Provide the (X, Y) coordinate of the cell's center where the given text is located.  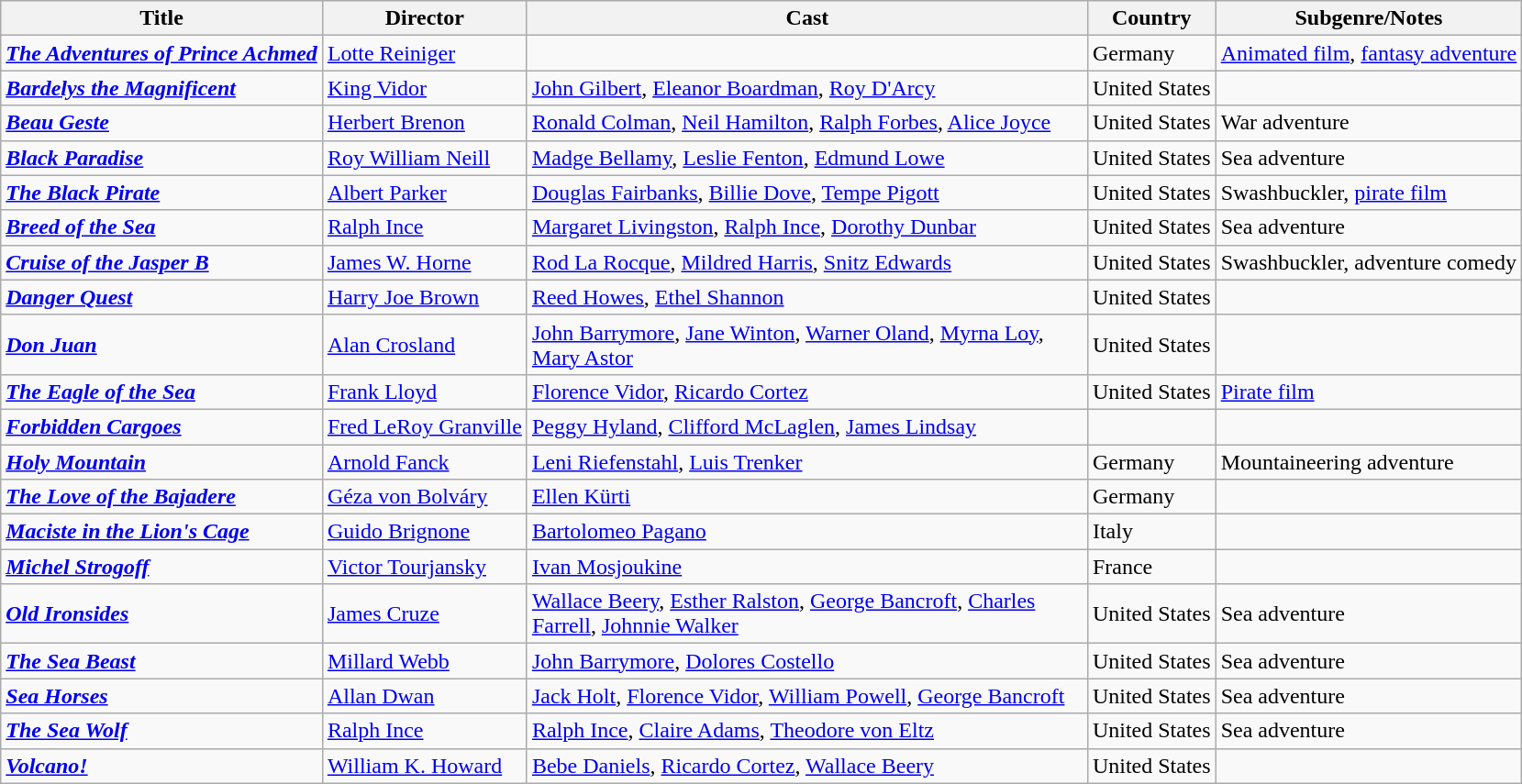
Cast (807, 18)
The Sea Wolf (161, 731)
Frank Lloyd (424, 392)
Swashbuckler, adventure comedy (1369, 262)
Leni Riefenstahl, Luis Trenker (807, 461)
Guido Brignone (424, 532)
Ivan Mosjoukine (807, 567)
John Gilbert, Eleanor Boardman, Roy D'Arcy (807, 88)
Holy Mountain (161, 461)
Old Ironsides (161, 614)
Florence Vidor, Ricardo Cortez (807, 392)
France (1151, 567)
John Barrymore, Jane Winton, Warner Oland, Myrna Loy, Mary Astor (807, 345)
Sea Horses (161, 696)
Millard Webb (424, 661)
James W. Horne (424, 262)
James Cruze (424, 614)
Pirate film (1369, 392)
Cruise of the Jasper B (161, 262)
The Black Pirate (161, 193)
Forbidden Cargoes (161, 426)
Victor Tourjansky (424, 567)
Madge Bellamy, Leslie Fenton, Edmund Lowe (807, 158)
The Love of the Bajadere (161, 497)
Bardelys the Magnificent (161, 88)
Géza von Bolváry (424, 497)
Beau Geste (161, 123)
Fred LeRoy Granville (424, 426)
Arnold Fanck (424, 461)
William K. Howard (424, 766)
The Sea Beast (161, 661)
Ellen Kürti (807, 497)
Don Juan (161, 345)
Danger Quest (161, 297)
Black Paradise (161, 158)
The Adventures of Prince Achmed (161, 53)
Douglas Fairbanks, Billie Dove, Tempe Pigott (807, 193)
Lotte Reiniger (424, 53)
Director (424, 18)
Breed of the Sea (161, 227)
Rod La Rocque, Mildred Harris, Snitz Edwards (807, 262)
Reed Howes, Ethel Shannon (807, 297)
King Vidor (424, 88)
John Barrymore, Dolores Costello (807, 661)
Herbert Brenon (424, 123)
Allan Dwan (424, 696)
Subgenre/Notes (1369, 18)
Volcano! (161, 766)
War adventure (1369, 123)
Country (1151, 18)
Ralph Ince, Claire Adams, Theodore von Eltz (807, 731)
Bartolomeo Pagano (807, 532)
Bebe Daniels, Ricardo Cortez, Wallace Beery (807, 766)
Margaret Livingston, Ralph Ince, Dorothy Dunbar (807, 227)
Michel Strogoff (161, 567)
Maciste in the Lion's Cage (161, 532)
Ronald Colman, Neil Hamilton, Ralph Forbes, Alice Joyce (807, 123)
Roy William Neill (424, 158)
Wallace Beery, Esther Ralston, George Bancroft, Charles Farrell, Johnnie Walker (807, 614)
Harry Joe Brown (424, 297)
The Eagle of the Sea (161, 392)
Swashbuckler, pirate film (1369, 193)
Peggy Hyland, Clifford McLaglen, James Lindsay (807, 426)
Albert Parker (424, 193)
Alan Crosland (424, 345)
Animated film, fantasy adventure (1369, 53)
Jack Holt, Florence Vidor, William Powell, George Bancroft (807, 696)
Mountaineering adventure (1369, 461)
Title (161, 18)
Italy (1151, 532)
